Output the [X, Y] coordinate of the center of the cell containing the given text.  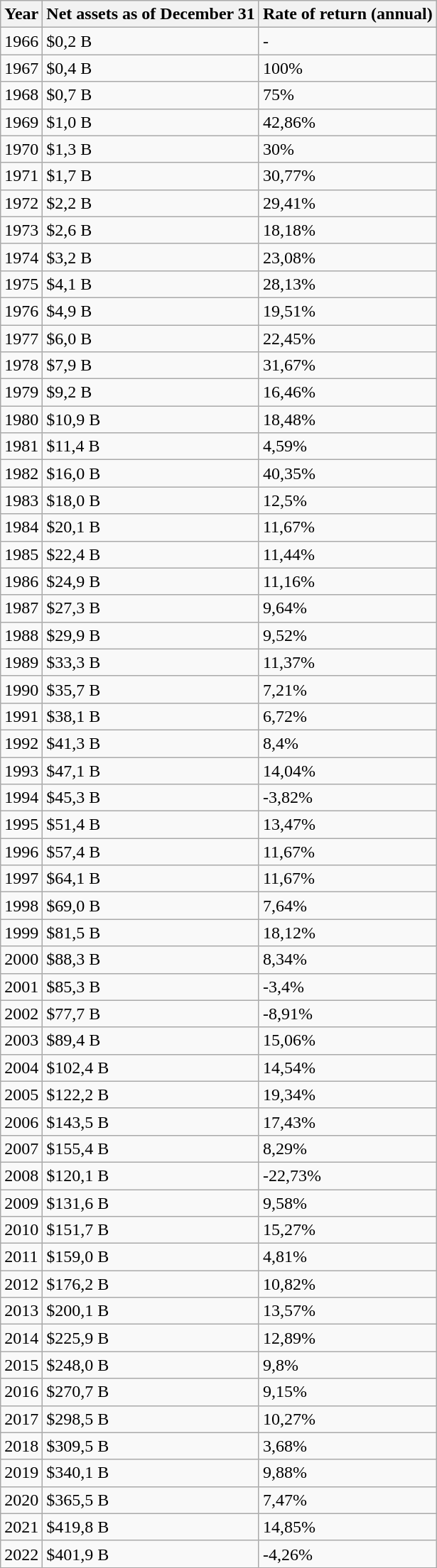
-3,82% [347, 798]
2012 [21, 1284]
$64,1 B [151, 879]
$401,9 B [151, 1554]
30% [347, 149]
$22,4 B [151, 554]
2021 [21, 1527]
9,8% [347, 1365]
$35,7 B [151, 689]
23,08% [347, 257]
$29,9 B [151, 635]
2018 [21, 1446]
1987 [21, 608]
$0,2 B [151, 41]
2007 [21, 1148]
$176,2 B [151, 1284]
$200,1 B [151, 1311]
1966 [21, 41]
2006 [21, 1122]
9,64% [347, 608]
$2,2 B [151, 203]
Rate of return (annual) [347, 14]
1980 [21, 420]
$85,3 B [151, 987]
30,77% [347, 176]
1969 [21, 122]
$3,2 B [151, 257]
1982 [21, 473]
2009 [21, 1203]
1977 [21, 339]
8,29% [347, 1148]
1972 [21, 203]
$159,0 B [151, 1257]
$77,7 B [151, 1014]
4,81% [347, 1257]
1973 [21, 230]
1998 [21, 906]
$248,0 B [151, 1365]
6,72% [347, 716]
Net assets as of December 31 [151, 14]
$57,4 B [151, 852]
- [347, 41]
7,21% [347, 689]
1995 [21, 825]
12,89% [347, 1338]
14,85% [347, 1527]
2004 [21, 1068]
42,86% [347, 122]
9,52% [347, 635]
$131,6 B [151, 1203]
2013 [21, 1311]
13,57% [347, 1311]
$122,2 B [151, 1095]
$89,4 B [151, 1041]
$340,1 B [151, 1473]
18,48% [347, 420]
$0,4 B [151, 68]
2000 [21, 960]
$120,1 B [151, 1175]
1988 [21, 635]
2008 [21, 1175]
75% [347, 95]
2005 [21, 1095]
1968 [21, 95]
2016 [21, 1392]
2003 [21, 1041]
$7,9 B [151, 366]
$16,0 B [151, 473]
9,15% [347, 1392]
8,34% [347, 960]
$38,1 B [151, 716]
14,54% [347, 1068]
1993 [21, 770]
$4,1 B [151, 284]
28,13% [347, 284]
1975 [21, 284]
18,18% [347, 230]
$155,4 B [151, 1148]
1992 [21, 743]
2001 [21, 987]
$151,7 B [151, 1230]
7,64% [347, 906]
Year [21, 14]
$88,3 B [151, 960]
1978 [21, 366]
$4,9 B [151, 311]
$9,2 B [151, 393]
9,58% [347, 1203]
-22,73% [347, 1175]
$20,1 B [151, 527]
$47,1 B [151, 770]
2010 [21, 1230]
1991 [21, 716]
10,27% [347, 1419]
11,44% [347, 554]
$6,0 B [151, 339]
9,88% [347, 1473]
-8,91% [347, 1014]
$1,0 B [151, 122]
1985 [21, 554]
1989 [21, 662]
1984 [21, 527]
$33,3 B [151, 662]
$41,3 B [151, 743]
$51,4 B [151, 825]
2002 [21, 1014]
1994 [21, 798]
$1,7 B [151, 176]
1997 [21, 879]
18,12% [347, 933]
3,68% [347, 1446]
$2,6 B [151, 230]
$419,8 B [151, 1527]
-3,4% [347, 987]
$143,5 B [151, 1122]
100% [347, 68]
1999 [21, 933]
$102,4 B [151, 1068]
$298,5 B [151, 1419]
2020 [21, 1500]
1967 [21, 68]
40,35% [347, 473]
11,37% [347, 662]
$11,4 B [151, 446]
15,06% [347, 1041]
1979 [21, 393]
22,45% [347, 339]
19,34% [347, 1095]
8,4% [347, 743]
19,51% [347, 311]
2022 [21, 1554]
$309,5 B [151, 1446]
12,5% [347, 500]
$81,5 B [151, 933]
13,47% [347, 825]
$69,0 B [151, 906]
1990 [21, 689]
7,47% [347, 1500]
4,59% [347, 446]
$365,5 B [151, 1500]
$225,9 B [151, 1338]
1970 [21, 149]
31,67% [347, 366]
1981 [21, 446]
1971 [21, 176]
$10,9 B [151, 420]
$24,9 B [151, 581]
-4,26% [347, 1554]
15,27% [347, 1230]
1983 [21, 500]
1986 [21, 581]
2014 [21, 1338]
$0,7 B [151, 95]
2015 [21, 1365]
$1,3 B [151, 149]
$45,3 B [151, 798]
10,82% [347, 1284]
29,41% [347, 203]
17,43% [347, 1122]
1976 [21, 311]
11,16% [347, 581]
16,46% [347, 393]
14,04% [347, 770]
$18,0 B [151, 500]
2017 [21, 1419]
1974 [21, 257]
2011 [21, 1257]
$27,3 B [151, 608]
2019 [21, 1473]
1996 [21, 852]
$270,7 B [151, 1392]
